For the text-containing cell, return its midpoint in (x, y) coordinate format. 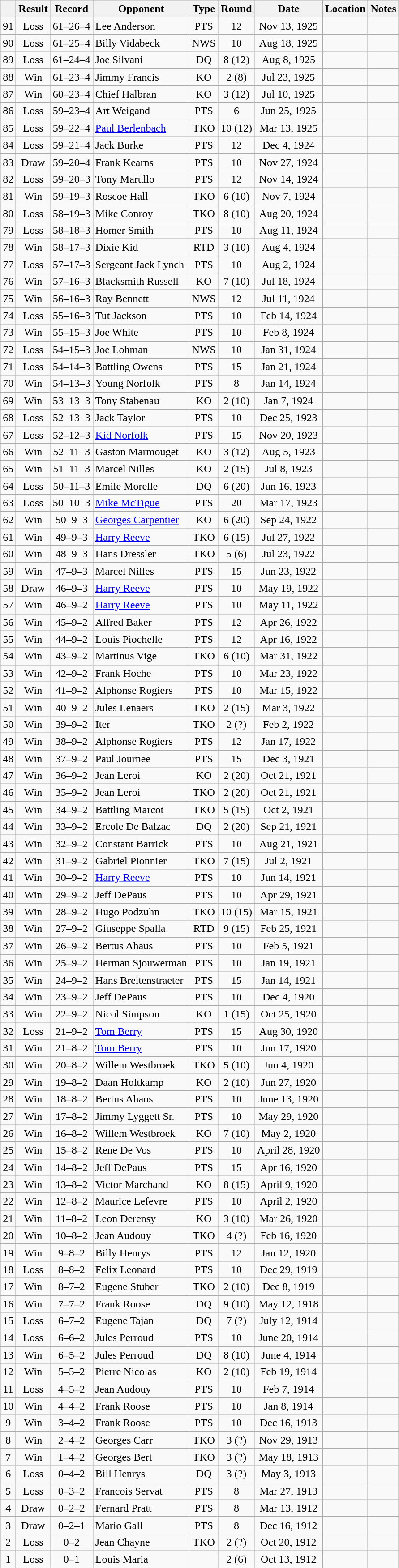
21–9–2 (72, 1031)
90 (8, 43)
Pierre Nicolas (141, 1372)
61–25–4 (72, 43)
30 (8, 1065)
6 (15) (236, 537)
35 (8, 980)
2–4–2 (72, 1440)
Dec 8, 1919 (288, 1286)
Jan 14, 1921 (288, 980)
91 (8, 26)
18 (8, 1269)
Jack Burke (141, 145)
52 (8, 690)
21 (8, 1218)
77 (8, 265)
Feb 16, 1920 (288, 1235)
Sergeant Jack Lynch (141, 265)
4–5–2 (72, 1389)
Jan 14, 1924 (288, 384)
81 (8, 196)
Mario Gall (141, 1525)
Dec 4, 1920 (288, 997)
50–10–3 (72, 503)
39 (8, 912)
Aug 8, 1925 (288, 60)
82 (8, 179)
Jul 23, 1922 (288, 554)
21–8–2 (72, 1048)
7 (15) (236, 861)
Aug 4, 1924 (288, 248)
Georges Carr (141, 1440)
Lee Anderson (141, 26)
Dec 29, 1919 (288, 1269)
2 (8, 1542)
Nov 14, 1924 (288, 179)
59–23–4 (72, 111)
5 (10) (236, 1065)
Battling Marcot (141, 810)
Herman Sjouwerman (141, 963)
Giuseppe Spalla (141, 929)
Mike McTigue (141, 503)
45 (8, 810)
Jan 19, 1921 (288, 963)
Bill Henrys (141, 1474)
9–8–2 (72, 1252)
59–21–4 (72, 145)
Mar 31, 1922 (288, 656)
58 (8, 588)
57–17–3 (72, 265)
26–9–2 (72, 946)
11–8–2 (72, 1218)
Aug 5, 1923 (288, 452)
Maurice Lefevre (141, 1201)
Ercole De Balzac (141, 827)
61 (8, 537)
Louis Piochelle (141, 639)
7 (8, 1457)
April 28, 1920 (288, 1150)
43 (8, 844)
18–8–2 (72, 1099)
32–9–2 (72, 844)
75 (8, 299)
Oct 13, 1912 (288, 1559)
Apr 26, 1922 (288, 622)
45–9–2 (72, 622)
34 (8, 997)
51–11–3 (72, 469)
Sep 24, 1922 (288, 520)
12–8–2 (72, 1201)
Dec 25, 1923 (288, 418)
33–9–2 (72, 827)
5–5–2 (72, 1372)
88 (8, 77)
47–9–3 (72, 571)
Blacksmith Russell (141, 282)
76 (8, 282)
7–7–2 (72, 1304)
Jan 8, 1914 (288, 1406)
58–18–3 (72, 231)
4 (8, 1508)
Date (288, 9)
Ray Bennett (141, 299)
32 (8, 1031)
1–4–2 (72, 1457)
Alfred Baker (141, 622)
Frank Kearns (141, 162)
Mar 23, 1922 (288, 673)
Jan 7, 1924 (288, 401)
19 (8, 1252)
17–8–2 (72, 1116)
8–7–2 (72, 1286)
Mar 17, 1923 (288, 503)
10 (12) (236, 128)
48 (8, 759)
38–9–2 (72, 741)
59–22–4 (72, 128)
22 (8, 1201)
28–9–2 (72, 912)
0–2–1 (72, 1525)
42 (8, 861)
Apr 16, 1920 (288, 1167)
22–9–2 (72, 1014)
54 (8, 656)
46–9–3 (72, 588)
Jul 2, 1921 (288, 861)
70 (8, 384)
6–7–2 (72, 1321)
14 (8, 1338)
0–3–2 (72, 1491)
Felix Leonard (141, 1269)
57–16–3 (72, 282)
Aug 2, 1924 (288, 265)
34–9–2 (72, 810)
43–9–2 (72, 656)
24–9–2 (72, 980)
June 20, 1914 (288, 1338)
86 (8, 111)
Jul 23, 1925 (288, 77)
8 (15) (236, 1184)
36–9–2 (72, 776)
Mike Conroy (141, 214)
Feb 2, 1922 (288, 724)
9 (8, 1423)
Aug 18, 1925 (288, 43)
36 (8, 963)
Jul 10, 1925 (288, 94)
Feb 5, 1921 (288, 946)
Jul 8, 1923 (288, 469)
Mar 27, 1913 (288, 1491)
Jun 4, 1920 (288, 1065)
5 (6) (236, 554)
0–1 (72, 1559)
28 (8, 1099)
May 3, 1913 (288, 1474)
15–8–2 (72, 1150)
25–9–2 (72, 963)
67 (8, 435)
49–9–3 (72, 537)
52–12–3 (72, 435)
Joe Lohman (141, 350)
Jun 27, 1920 (288, 1082)
7 (?) (236, 1321)
31–9–2 (72, 861)
Tony Stabenau (141, 401)
31 (8, 1048)
44–9–2 (72, 639)
Oct 20, 1912 (288, 1542)
Battling Owens (141, 367)
4–4–2 (72, 1406)
Feb 19, 1914 (288, 1372)
9 (15) (236, 929)
3 (8, 1525)
0–2 (72, 1542)
54–15–3 (72, 350)
June 4, 1914 (288, 1355)
41 (8, 878)
Francois Servat (141, 1491)
61–26–4 (72, 26)
17 (8, 1286)
Feb 8, 1924 (288, 333)
40 (8, 895)
Mar 26, 1920 (288, 1218)
July 12, 1914 (288, 1321)
78 (8, 248)
Joe White (141, 333)
Gaston Marmouget (141, 452)
30–9–2 (72, 878)
Gabriel Pionnier (141, 861)
59–20–3 (72, 179)
84 (8, 145)
79 (8, 231)
50–9–3 (72, 520)
58–19–3 (72, 214)
May 29, 1920 (288, 1116)
39–9–2 (72, 724)
June 13, 1920 (288, 1099)
0–2–2 (72, 1508)
53–13–3 (72, 401)
1 (15) (236, 1014)
Apr 29, 1921 (288, 895)
May 18, 1913 (288, 1457)
Record (72, 9)
33 (8, 1014)
Tut Jackson (141, 316)
85 (8, 128)
Art Weigand (141, 111)
Jun 16, 1923 (288, 486)
Feb 7, 1914 (288, 1389)
23–9–2 (72, 997)
55 (8, 639)
Nov 29, 1913 (288, 1440)
May 2, 1920 (288, 1133)
Sep 21, 1921 (288, 827)
65 (8, 469)
48–9–3 (72, 554)
8–8–2 (72, 1269)
13–8–2 (72, 1184)
46–9–2 (72, 605)
Jun 25, 1925 (288, 111)
Notes (383, 9)
35–9–2 (72, 793)
59 (8, 571)
27–9–2 (72, 929)
Nicol Simpson (141, 1014)
54–14–3 (72, 367)
Jun 23, 1922 (288, 571)
Kid Norfolk (141, 435)
50–11–3 (72, 486)
41–9–2 (72, 690)
Billy Vidabeck (141, 43)
Jules Lenaers (141, 707)
Roscoe Hall (141, 196)
Jan 31, 1924 (288, 350)
64 (8, 486)
38 (8, 929)
Aug 21, 1921 (288, 844)
0–4–2 (72, 1474)
47 (8, 776)
Victor Marchand (141, 1184)
37–9–2 (72, 759)
6–6–2 (72, 1338)
19–8–2 (72, 1082)
61–24–4 (72, 60)
Mar 3, 1922 (288, 707)
2 (8) (236, 77)
3–4–2 (72, 1423)
Jul 27, 1922 (288, 537)
May 11, 1922 (288, 605)
58–17–3 (72, 248)
Jan 12, 1920 (288, 1252)
27 (8, 1116)
60 (8, 554)
Louis Maria (141, 1559)
Georges Carpentier (141, 520)
Round (236, 9)
29 (8, 1082)
Mar 13, 1925 (288, 128)
Aug 20, 1924 (288, 214)
Nov 13, 1925 (288, 26)
87 (8, 94)
Eugene Stuber (141, 1286)
Young Norfolk (141, 384)
60–23–4 (72, 94)
40–9–2 (72, 707)
Leon Derensy (141, 1218)
26 (8, 1133)
Emile Morelle (141, 486)
Aug 11, 1924 (288, 231)
Iter (141, 724)
89 (8, 60)
Mar 15, 1922 (288, 690)
59–20–4 (72, 162)
20–8–2 (72, 1065)
5 (8, 1491)
Daan Holtkamp (141, 1082)
Joe Silvani (141, 60)
Jul 11, 1924 (288, 299)
57 (8, 605)
Jan 17, 1922 (288, 741)
44 (8, 827)
Hugo Podzuhn (141, 912)
Opponent (141, 9)
24 (8, 1167)
51 (8, 707)
Jan 21, 1924 (288, 367)
May 19, 1922 (288, 588)
55–15–3 (72, 333)
Fernard Pratt (141, 1508)
Feb 25, 1921 (288, 929)
Dec 4, 1924 (288, 145)
29–9–2 (72, 895)
16–8–2 (72, 1133)
23 (8, 1184)
54–13–3 (72, 384)
Nov 20, 1923 (288, 435)
80 (8, 214)
56–16–3 (72, 299)
Hans Dressler (141, 554)
Aug 30, 1920 (288, 1031)
1 (8, 1559)
42–9–2 (72, 673)
April 9, 1920 (288, 1184)
Dec 3, 1921 (288, 759)
Constant Barrick (141, 844)
8 (12) (236, 60)
Jimmy Lyggett Sr. (141, 1116)
Jun 14, 1921 (288, 878)
83 (8, 162)
52–13–3 (72, 418)
14–8–2 (72, 1167)
72 (8, 350)
50 (8, 724)
62 (8, 520)
11 (8, 1389)
5 (15) (236, 810)
53 (8, 673)
Jul 18, 1924 (288, 282)
Jun 17, 1920 (288, 1048)
56 (8, 622)
25 (8, 1150)
74 (8, 316)
Martinus Vige (141, 656)
Mar 13, 1912 (288, 1508)
9 (10) (236, 1304)
10–8–2 (72, 1235)
Paul Journee (141, 759)
68 (8, 418)
4 (?) (236, 1235)
Dec 16, 1913 (288, 1423)
2 (6) (236, 1559)
Jimmy Francis (141, 77)
16 (8, 1304)
10 (15) (236, 912)
Oct 25, 1920 (288, 1014)
Tony Marullo (141, 179)
46 (8, 793)
Billy Henrys (141, 1252)
April 2, 1920 (288, 1201)
Frank Hoche (141, 673)
66 (8, 452)
Mar 15, 1921 (288, 912)
55–16–3 (72, 316)
Paul Berlenbach (141, 128)
61–23–4 (72, 77)
Feb 14, 1924 (288, 316)
Hans Breitenstraeter (141, 980)
May 12, 1918 (288, 1304)
Dixie Kid (141, 248)
73 (8, 333)
Oct 2, 1921 (288, 810)
59–19–3 (72, 196)
Nov 27, 1924 (288, 162)
71 (8, 367)
63 (8, 503)
Location (345, 9)
69 (8, 401)
Apr 16, 1922 (288, 639)
Result (33, 9)
37 (8, 946)
Eugene Tajan (141, 1321)
Chief Halbran (141, 94)
49 (8, 741)
Type (204, 9)
13 (8, 1355)
Dec 16, 1912 (288, 1525)
Jack Taylor (141, 418)
Nov 7, 1924 (288, 196)
Jean Chayne (141, 1542)
Homer Smith (141, 231)
6–5–2 (72, 1355)
Rene De Vos (141, 1150)
Georges Bert (141, 1457)
52–11–3 (72, 452)
